Output the [x, y] coordinate of the center of the cell containing the given text.  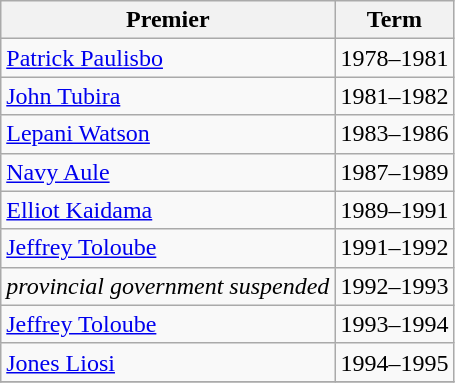
Term [394, 20]
1983–1986 [394, 134]
Patrick Paulisbo [168, 58]
1993–1994 [394, 324]
1989–1991 [394, 210]
Jones Liosi [168, 362]
1981–1982 [394, 96]
1991–1992 [394, 248]
John Tubira [168, 96]
Navy Aule [168, 172]
Premier [168, 20]
provincial government suspended [168, 286]
1978–1981 [394, 58]
Elliot Kaidama [168, 210]
1992–1993 [394, 286]
1994–1995 [394, 362]
1987–1989 [394, 172]
Lepani Watson [168, 134]
